Provide the [X, Y] coordinate of the cell's center where the given text is located.  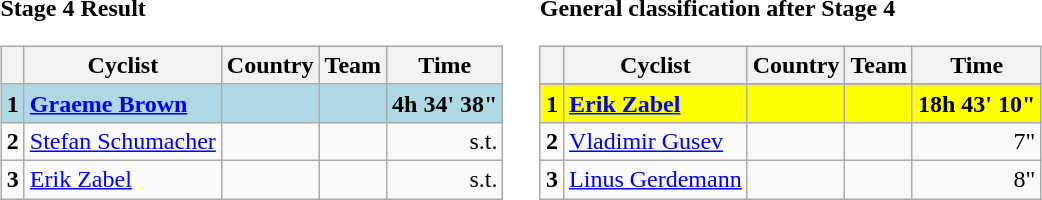
8" [976, 179]
4h 34' 38" [445, 103]
Graeme Brown [122, 103]
Linus Gerdemann [656, 179]
7" [976, 141]
18h 43' 10" [976, 103]
Stefan Schumacher [122, 141]
Vladimir Gusev [656, 141]
